Search for the cell housing the specified text and yield its (x, y) center coordinate. 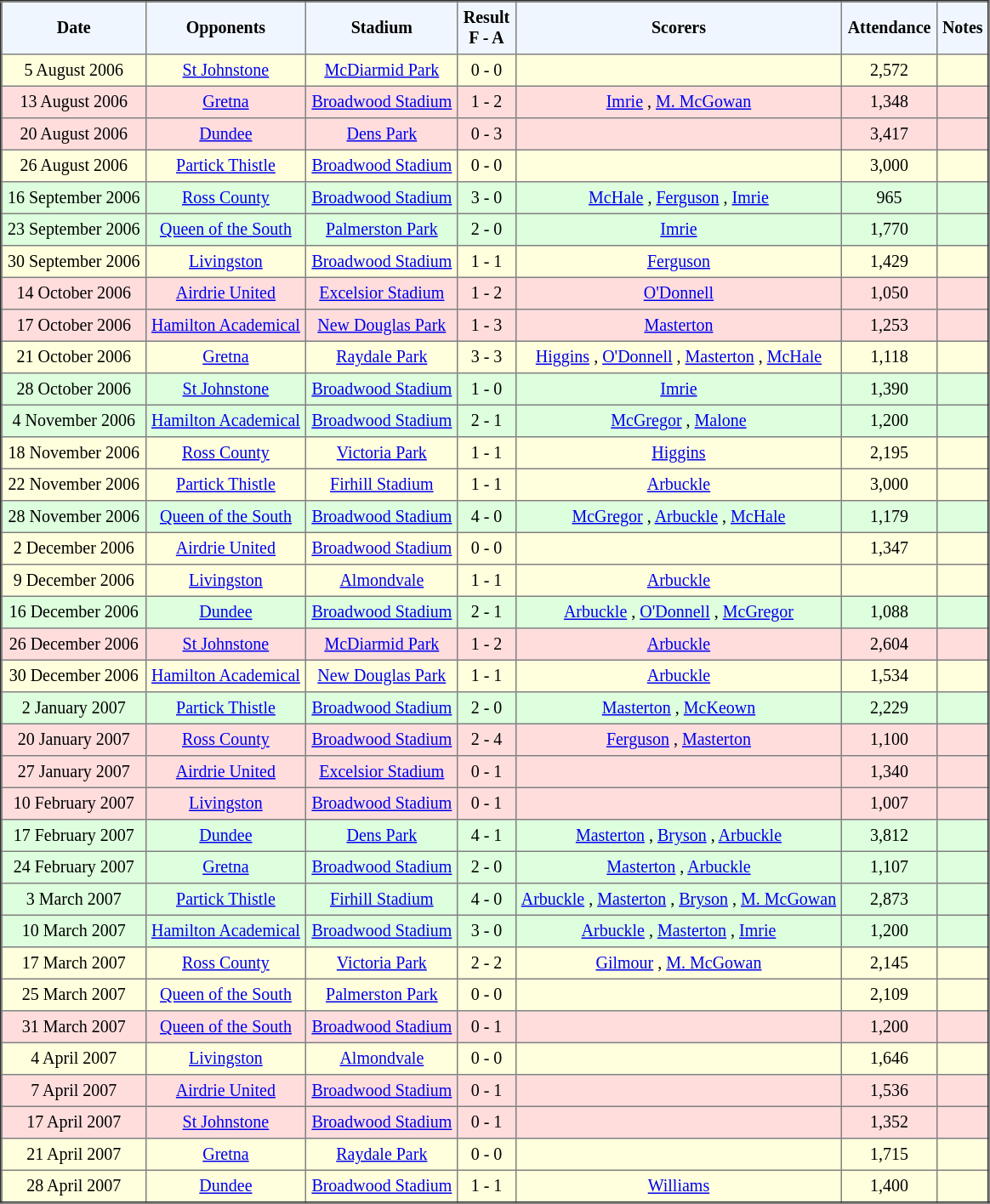
Higgins , O'Donnell , Masterton , McHale (679, 357)
26 December 2006 (74, 645)
Opponents (225, 28)
1,340 (890, 772)
10 March 2007 (74, 931)
14 October 2006 (74, 293)
1,536 (890, 1091)
2,109 (890, 995)
1,179 (890, 517)
1,348 (890, 102)
24 February 2007 (74, 867)
Imrie , M. McGowan (679, 102)
2,873 (890, 900)
Arbuckle , Masterton , Bryson , M. McGowan (679, 900)
3,812 (890, 836)
23 September 2006 (74, 230)
Masterton , McKeown (679, 708)
Arbuckle , O'Donnell , McGregor (679, 612)
Ferguson (679, 262)
1,715 (890, 1155)
1,646 (890, 1059)
5 August 2006 (74, 71)
1,253 (890, 326)
McGregor , Arbuckle , McHale (679, 517)
16 December 2006 (74, 612)
Date (74, 28)
28 November 2006 (74, 517)
1,770 (890, 230)
1,390 (890, 389)
2,572 (890, 71)
9 December 2006 (74, 581)
2,195 (890, 453)
2 December 2006 (74, 548)
2 - 4 (486, 740)
2 January 2007 (74, 708)
17 February 2007 (74, 836)
4 November 2006 (74, 421)
2,229 (890, 708)
4 - 1 (486, 836)
2 - 2 (486, 963)
21 April 2007 (74, 1155)
Gilmour , M. McGowan (679, 963)
28 October 2006 (74, 389)
1,007 (890, 804)
3,417 (890, 134)
7 April 2007 (74, 1091)
17 March 2007 (74, 963)
20 August 2006 (74, 134)
1,100 (890, 740)
25 March 2007 (74, 995)
10 February 2007 (74, 804)
Masterton , Arbuckle (679, 867)
28 April 2007 (74, 1186)
4 April 2007 (74, 1059)
1,347 (890, 548)
1,118 (890, 357)
Arbuckle , Masterton , Imrie (679, 931)
Masterton , Bryson , Arbuckle (679, 836)
17 October 2006 (74, 326)
18 November 2006 (74, 453)
1,107 (890, 867)
2,604 (890, 645)
2,145 (890, 963)
13 August 2006 (74, 102)
30 December 2006 (74, 676)
965 (890, 198)
3 March 2007 (74, 900)
22 November 2006 (74, 485)
Masterton (679, 326)
16 September 2006 (74, 198)
31 March 2007 (74, 1027)
17 April 2007 (74, 1122)
1,088 (890, 612)
21 October 2006 (74, 357)
1,429 (890, 262)
20 January 2007 (74, 740)
3 - 3 (486, 357)
1,050 (890, 293)
Williams (679, 1186)
O'Donnell (679, 293)
1,400 (890, 1186)
1,534 (890, 676)
Notes (963, 28)
McHale , Ferguson , Imrie (679, 198)
Ferguson , Masterton (679, 740)
1,352 (890, 1122)
1 - 3 (486, 326)
30 September 2006 (74, 262)
26 August 2006 (74, 166)
Stadium (382, 28)
0 - 3 (486, 134)
27 January 2007 (74, 772)
Scorers (679, 28)
Attendance (890, 28)
McGregor , Malone (679, 421)
ResultF - A (486, 28)
Higgins (679, 453)
1 - 0 (486, 389)
